Provide the [x, y] coordinate of the cell's center where the given text is located.  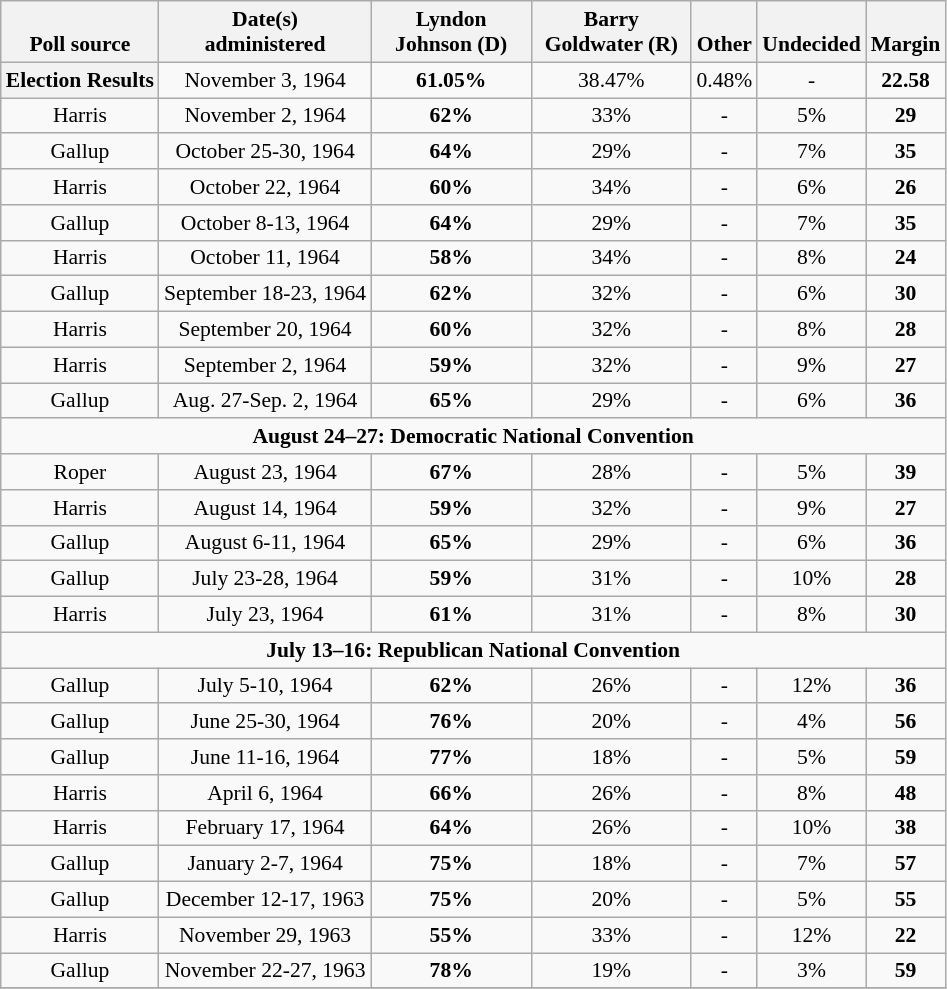
July 13–16: Republican National Convention [474, 650]
29 [906, 116]
October 11, 1964 [265, 258]
22.58 [906, 80]
61.05% [451, 80]
39 [906, 472]
77% [451, 757]
58% [451, 258]
61% [451, 615]
April 6, 1964 [265, 793]
76% [451, 722]
Aug. 27-Sep. 2, 1964 [265, 401]
September 18-23, 1964 [265, 294]
55% [451, 935]
Undecided [811, 32]
78% [451, 971]
66% [451, 793]
July 23, 1964 [265, 615]
Margin [906, 32]
August 6-11, 1964 [265, 543]
57 [906, 864]
67% [451, 472]
Other [724, 32]
38 [906, 828]
Roper [80, 472]
38.47% [611, 80]
26 [906, 187]
August 24–27: Democratic National Convention [474, 437]
November 22-27, 1963 [265, 971]
55 [906, 900]
0.48% [724, 80]
22 [906, 935]
September 2, 1964 [265, 365]
Poll source [80, 32]
January 2-7, 1964 [265, 864]
4% [811, 722]
48 [906, 793]
24 [906, 258]
28% [611, 472]
June 11-16, 1964 [265, 757]
July 23-28, 1964 [265, 579]
3% [811, 971]
September 20, 1964 [265, 330]
June 25-30, 1964 [265, 722]
19% [611, 971]
Date(s)administered [265, 32]
November 2, 1964 [265, 116]
October 22, 1964 [265, 187]
October 8-13, 1964 [265, 223]
November 3, 1964 [265, 80]
LyndonJohnson (D) [451, 32]
November 29, 1963 [265, 935]
August 23, 1964 [265, 472]
July 5-10, 1964 [265, 686]
August 14, 1964 [265, 508]
56 [906, 722]
BarryGoldwater (R) [611, 32]
February 17, 1964 [265, 828]
December 12-17, 1963 [265, 900]
October 25-30, 1964 [265, 152]
Election Results [80, 80]
